For the text-containing cell, return its midpoint in (X, Y) coordinate format. 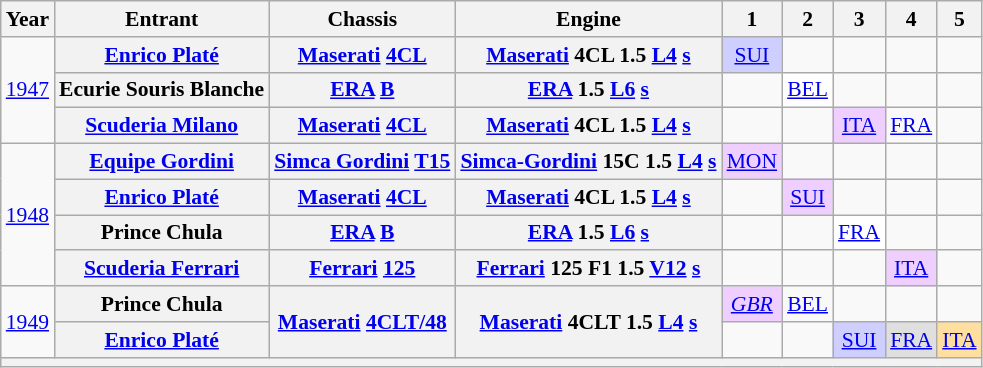
1948 (28, 215)
Simca-Gordini 15C 1.5 L4 s (588, 162)
1947 (28, 90)
2 (808, 19)
Scuderia Milano (162, 126)
1949 (28, 322)
Ecurie Souris Blanche (162, 90)
Ferrari 125 (362, 269)
Scuderia Ferrari (162, 269)
GBR (752, 304)
Maserati 4CLT 1.5 L4 s (588, 322)
5 (959, 19)
Chassis (362, 19)
Equipe Gordini (162, 162)
1 (752, 19)
Year (28, 19)
Simca Gordini T15 (362, 162)
Entrant (162, 19)
4 (911, 19)
Maserati 4CLT/48 (362, 322)
Engine (588, 19)
3 (859, 19)
MON (752, 162)
Ferrari 125 F1 1.5 V12 s (588, 269)
